Locate the cell with the specified text and output its [x, y] center coordinate. 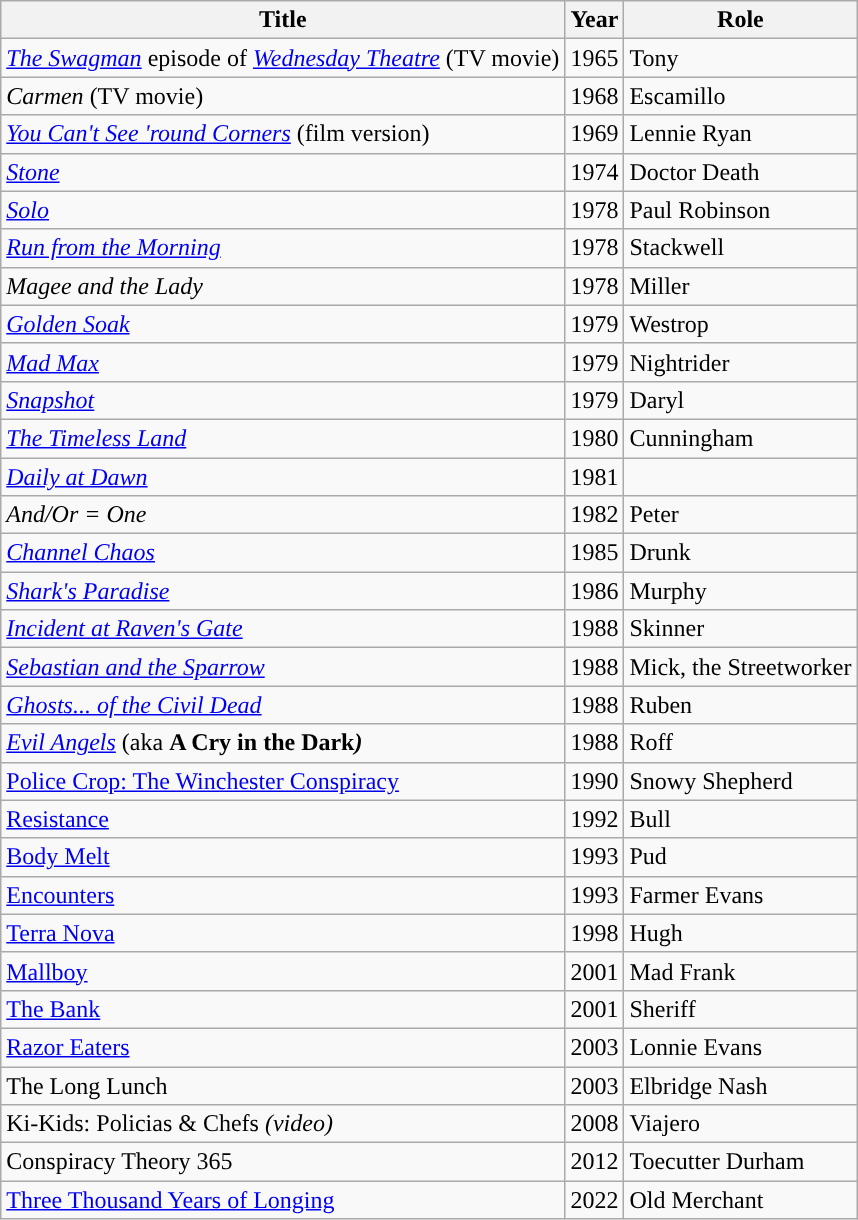
Mallboy [283, 971]
Shark's Paradise [283, 591]
Golden Soak [283, 324]
Miller [740, 286]
Ghosts... of the Civil Dead [283, 705]
The Bank [283, 1009]
Drunk [740, 553]
Nightrider [740, 362]
Skinner [740, 629]
2008 [594, 1124]
Body Melt [283, 857]
Cunningham [740, 438]
2012 [594, 1162]
Snapshot [283, 400]
1965 [594, 58]
Daily at Dawn [283, 477]
Title [283, 20]
Tony [740, 58]
Conspiracy Theory 365 [283, 1162]
Bull [740, 819]
1992 [594, 819]
1990 [594, 781]
Roff [740, 743]
Resistance [283, 819]
1969 [594, 134]
Role [740, 20]
The Swagman episode of Wednesday Theatre (TV movie) [283, 58]
1981 [594, 477]
Channel Chaos [283, 553]
Magee and the Lady [283, 286]
Razor Eaters [283, 1047]
Old Merchant [740, 1200]
1980 [594, 438]
Elbridge Nash [740, 1085]
Mad Max [283, 362]
Paul Robinson [740, 210]
Stone [283, 172]
1982 [594, 515]
Sebastian and the Sparrow [283, 667]
Pud [740, 857]
Run from the Morning [283, 248]
Police Crop: The Winchester Conspiracy [283, 781]
1985 [594, 553]
Sheriff [740, 1009]
Lennie Ryan [740, 134]
Mad Frank [740, 971]
1998 [594, 933]
Solo [283, 210]
Encounters [283, 895]
Incident at Raven's Gate [283, 629]
Snowy Shepherd [740, 781]
Three Thousand Years of Longing [283, 1200]
Terra Nova [283, 933]
Lonnie Evans [740, 1047]
And/Or = One [283, 515]
Doctor Death [740, 172]
The Long Lunch [283, 1085]
1986 [594, 591]
You Can't See 'round Corners (film version) [283, 134]
Hugh [740, 933]
Daryl [740, 400]
Ruben [740, 705]
Escamillo [740, 96]
Mick, the Streetworker [740, 667]
Evil Angels (aka A Cry in the Dark) [283, 743]
The Timeless Land [283, 438]
2022 [594, 1200]
Carmen (TV movie) [283, 96]
Stackwell [740, 248]
Farmer Evans [740, 895]
Westrop [740, 324]
Year [594, 20]
Viajero [740, 1124]
1974 [594, 172]
Ki-Kids: Policias & Chefs (video) [283, 1124]
Toecutter Durham [740, 1162]
1968 [594, 96]
Murphy [740, 591]
Peter [740, 515]
